Determine the [x, y] coordinate at the center of the cell enclosing the given text.  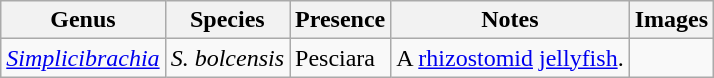
Images [671, 20]
S. bolcensis [227, 58]
Genus [83, 20]
A rhizostomid jellyfish. [510, 58]
Species [227, 20]
Pesciara [340, 58]
Notes [510, 20]
Presence [340, 20]
Simplicibrachia [83, 58]
